Capture the cell that displays the provided text and extract its (x, y) central coordinate. 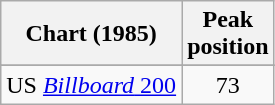
Peakposition (228, 34)
Chart (1985) (92, 34)
US Billboard 200 (92, 85)
73 (228, 85)
